Find where the given text appears and provide that cell's center as (X, Y) coordinate. 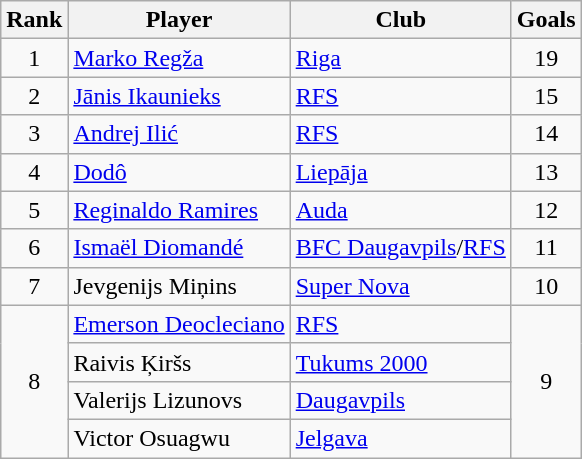
Victor Osuagwu (179, 438)
BFC Daugavpils/RFS (400, 248)
6 (34, 248)
Jelgava (400, 438)
15 (546, 96)
13 (546, 172)
12 (546, 210)
Riga (400, 58)
9 (546, 381)
Goals (546, 20)
Reginaldo Ramires (179, 210)
14 (546, 134)
Player (179, 20)
Tukums 2000 (400, 362)
Valerijs Lizunovs (179, 400)
Marko Regža (179, 58)
Daugavpils (400, 400)
1 (34, 58)
10 (546, 286)
Andrej Ilić (179, 134)
Club (400, 20)
2 (34, 96)
7 (34, 286)
Ismaël Diomandé (179, 248)
3 (34, 134)
Liepāja (400, 172)
Rank (34, 20)
19 (546, 58)
Jānis Ikaunieks (179, 96)
Auda (400, 210)
Super Nova (400, 286)
Jevgenijs Miņins (179, 286)
Dodô (179, 172)
5 (34, 210)
11 (546, 248)
Emerson Deocleciano (179, 324)
4 (34, 172)
8 (34, 381)
Raivis Ķiršs (179, 362)
